Provide the (x, y) coordinate of the cell's center where the given text is located.  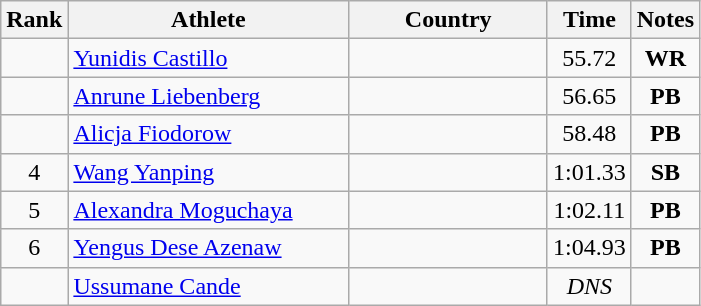
6 (34, 248)
58.48 (589, 134)
1:02.11 (589, 210)
Athlete (208, 20)
5 (34, 210)
Yunidis Castillo (208, 58)
DNS (589, 286)
Country (448, 20)
Alicja Fiodorow (208, 134)
56.65 (589, 96)
Yengus Dese Azenaw (208, 248)
55.72 (589, 58)
1:04.93 (589, 248)
Anrune Liebenberg (208, 96)
Time (589, 20)
WR (665, 58)
Wang Yanping (208, 172)
Alexandra Moguchaya (208, 210)
Notes (665, 20)
Ussumane Cande (208, 286)
1:01.33 (589, 172)
SB (665, 172)
Rank (34, 20)
4 (34, 172)
